Output the [x, y] coordinate of the center of the cell containing the given text.  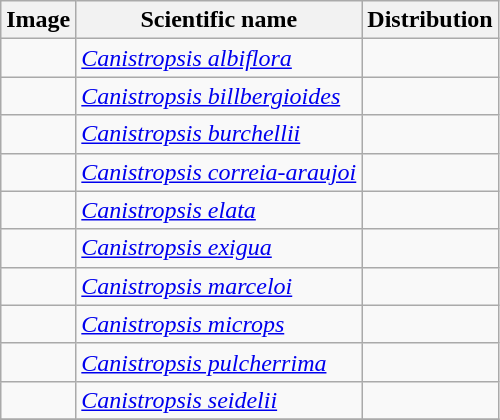
Canistropsis marceloi [219, 286]
Canistropsis seidelii [219, 400]
Canistropsis correia-araujoi [219, 172]
Distribution [430, 20]
Canistropsis microps [219, 324]
Canistropsis burchellii [219, 134]
Canistropsis exigua [219, 248]
Canistropsis pulcherrima [219, 362]
Canistropsis elata [219, 210]
Scientific name [219, 20]
Canistropsis albiflora [219, 58]
Image [38, 20]
Canistropsis billbergioides [219, 96]
